From the cell containing the given text, extract its center point as (x, y) coordinate. 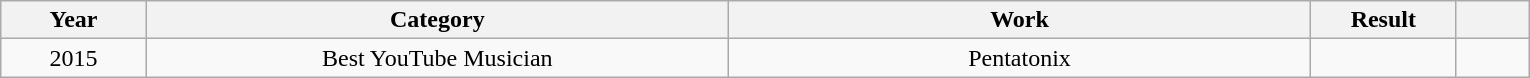
Pentatonix (1019, 58)
Category (437, 20)
Year (74, 20)
2015 (74, 58)
Work (1019, 20)
Result (1384, 20)
Best YouTube Musician (437, 58)
